Return (X, Y) of the center of cell containing provided text 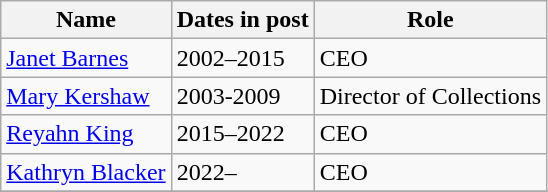
Reyahn King (86, 134)
Role (430, 20)
Kathryn Blacker (86, 172)
2002–2015 (242, 58)
2003-2009 (242, 96)
2022– (242, 172)
Mary Kershaw (86, 96)
2015–2022 (242, 134)
Dates in post (242, 20)
Name (86, 20)
Janet Barnes (86, 58)
Director of Collections (430, 96)
